Find where the given text appears and provide that cell's center as (X, Y) coordinate. 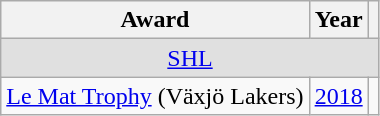
Award (155, 20)
SHL (190, 58)
Year (338, 20)
2018 (338, 96)
Le Mat Trophy (Växjö Lakers) (155, 96)
